Determine the [x, y] coordinate at the center of the cell enclosing the given text.  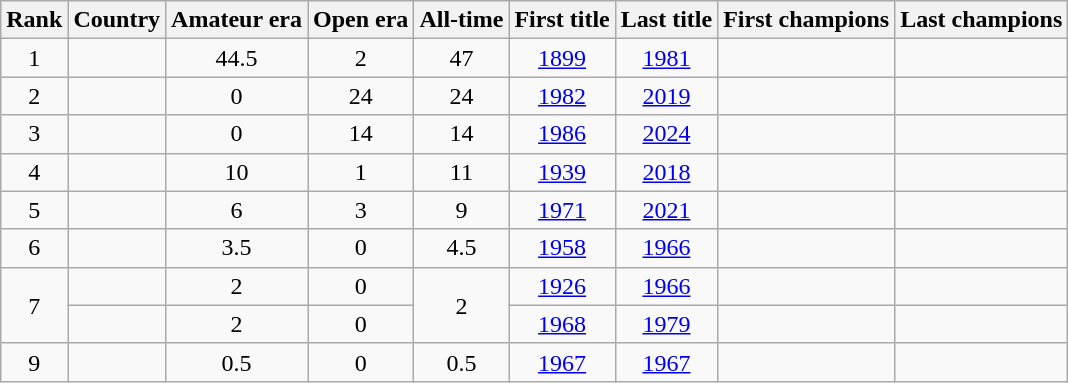
Rank [34, 20]
1926 [562, 286]
4 [34, 172]
Amateur era [237, 20]
First champions [806, 20]
First title [562, 20]
1958 [562, 248]
All-time [462, 20]
2018 [666, 172]
1971 [562, 210]
47 [462, 58]
1986 [562, 134]
1899 [562, 58]
1979 [666, 324]
11 [462, 172]
44.5 [237, 58]
1939 [562, 172]
Open era [361, 20]
10 [237, 172]
Last champions [982, 20]
1968 [562, 324]
1982 [562, 96]
3.5 [237, 248]
2021 [666, 210]
7 [34, 305]
2024 [666, 134]
Country [117, 20]
4.5 [462, 248]
Last title [666, 20]
1981 [666, 58]
2019 [666, 96]
5 [34, 210]
